Capture the cell that displays the provided text and extract its (X, Y) central coordinate. 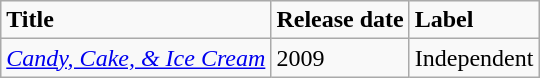
Release date (340, 20)
2009 (340, 58)
Candy, Cake, & Ice Cream (136, 58)
Label (474, 20)
Independent (474, 58)
Title (136, 20)
